Find where the given text appears and provide that cell's center as (x, y) coordinate. 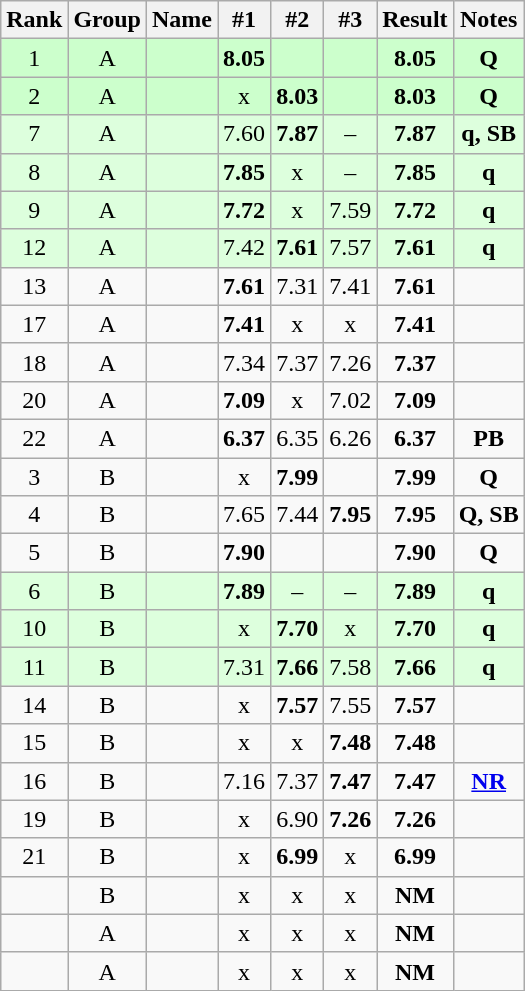
6.90 (298, 819)
7.02 (350, 400)
PB (488, 438)
7.42 (244, 248)
q, SB (488, 134)
12 (34, 248)
5 (34, 553)
NR (488, 781)
Result (415, 20)
2 (34, 96)
7.55 (350, 705)
6.26 (350, 438)
18 (34, 362)
21 (34, 857)
7.59 (350, 210)
15 (34, 743)
9 (34, 210)
4 (34, 515)
17 (34, 324)
19 (34, 819)
1 (34, 58)
22 (34, 438)
10 (34, 629)
7.60 (244, 134)
7 (34, 134)
6.35 (298, 438)
14 (34, 705)
7.16 (244, 781)
Name (182, 20)
#1 (244, 20)
#3 (350, 20)
Rank (34, 20)
#2 (298, 20)
7.44 (298, 515)
7.34 (244, 362)
Q, SB (488, 515)
7.65 (244, 515)
8 (34, 172)
13 (34, 286)
20 (34, 400)
16 (34, 781)
7.58 (350, 667)
11 (34, 667)
Notes (488, 20)
Group (108, 20)
6 (34, 591)
3 (34, 477)
